Capture the cell that displays the provided text and extract its [x, y] central coordinate. 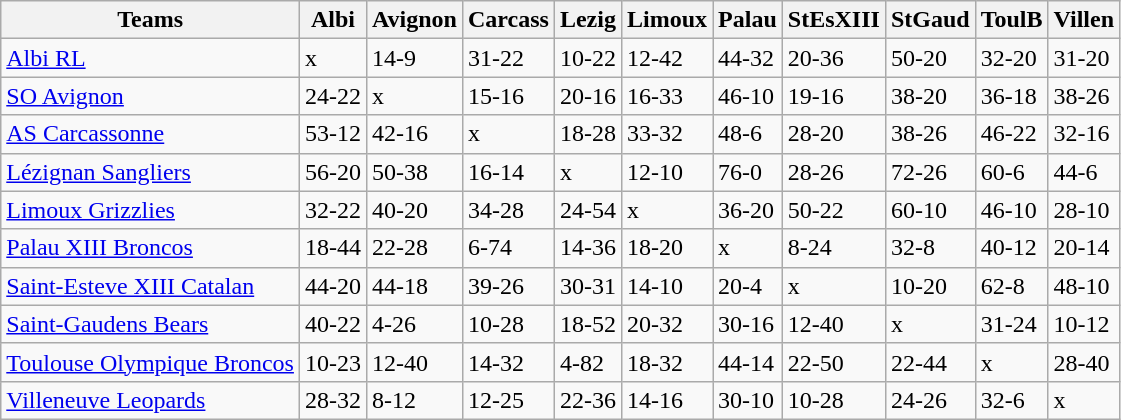
19-16 [834, 96]
Albi RL [150, 58]
32-20 [1012, 58]
18-20 [666, 248]
16-33 [666, 96]
30-10 [748, 400]
14-36 [588, 248]
Palau [748, 20]
8-24 [834, 248]
36-20 [748, 210]
50-38 [414, 172]
32-6 [1012, 400]
20-14 [1084, 248]
30-16 [748, 324]
22-28 [414, 248]
SO Avignon [150, 96]
18-44 [332, 248]
6-74 [508, 248]
15-16 [508, 96]
62-8 [1012, 286]
14-32 [508, 362]
53-12 [332, 134]
12-42 [666, 58]
20-16 [588, 96]
10-12 [1084, 324]
Villeneuve Leopards [150, 400]
Saint-Esteve XIII Catalan [150, 286]
32-22 [332, 210]
50-20 [930, 58]
Villen [1084, 20]
4-82 [588, 362]
StEsXIII [834, 20]
Albi [332, 20]
18-52 [588, 324]
44-20 [332, 286]
44-6 [1084, 172]
22-44 [930, 362]
AS Carcassonne [150, 134]
39-26 [508, 286]
30-31 [588, 286]
4-26 [414, 324]
Saint-Gaudens Bears [150, 324]
48-10 [1084, 286]
16-14 [508, 172]
10-23 [332, 362]
24-54 [588, 210]
60-10 [930, 210]
22-36 [588, 400]
28-32 [332, 400]
Teams [150, 20]
31-20 [1084, 58]
24-26 [930, 400]
Lezig [588, 20]
14-9 [414, 58]
20-36 [834, 58]
40-22 [332, 324]
20-4 [748, 286]
56-20 [332, 172]
Limoux Grizzlies [150, 210]
40-20 [414, 210]
24-22 [332, 96]
Toulouse Olympique Broncos [150, 362]
28-40 [1084, 362]
44-14 [748, 362]
12-25 [508, 400]
10-20 [930, 286]
10-22 [588, 58]
76-0 [748, 172]
20-32 [666, 324]
44-18 [414, 286]
Lézignan Sangliers [150, 172]
28-10 [1084, 210]
34-28 [508, 210]
31-24 [1012, 324]
StGaud [930, 20]
12-10 [666, 172]
ToulB [1012, 20]
42-16 [414, 134]
18-28 [588, 134]
28-20 [834, 134]
Avignon [414, 20]
18-32 [666, 362]
46-22 [1012, 134]
22-50 [834, 362]
28-26 [834, 172]
48-6 [748, 134]
72-26 [930, 172]
36-18 [1012, 96]
44-32 [748, 58]
60-6 [1012, 172]
Limoux [666, 20]
8-12 [414, 400]
50-22 [834, 210]
Carcass [508, 20]
33-32 [666, 134]
40-12 [1012, 248]
31-22 [508, 58]
38-20 [930, 96]
32-16 [1084, 134]
32-8 [930, 248]
Palau XIII Broncos [150, 248]
14-10 [666, 286]
14-16 [666, 400]
